For the text-containing cell, return its midpoint in (x, y) coordinate format. 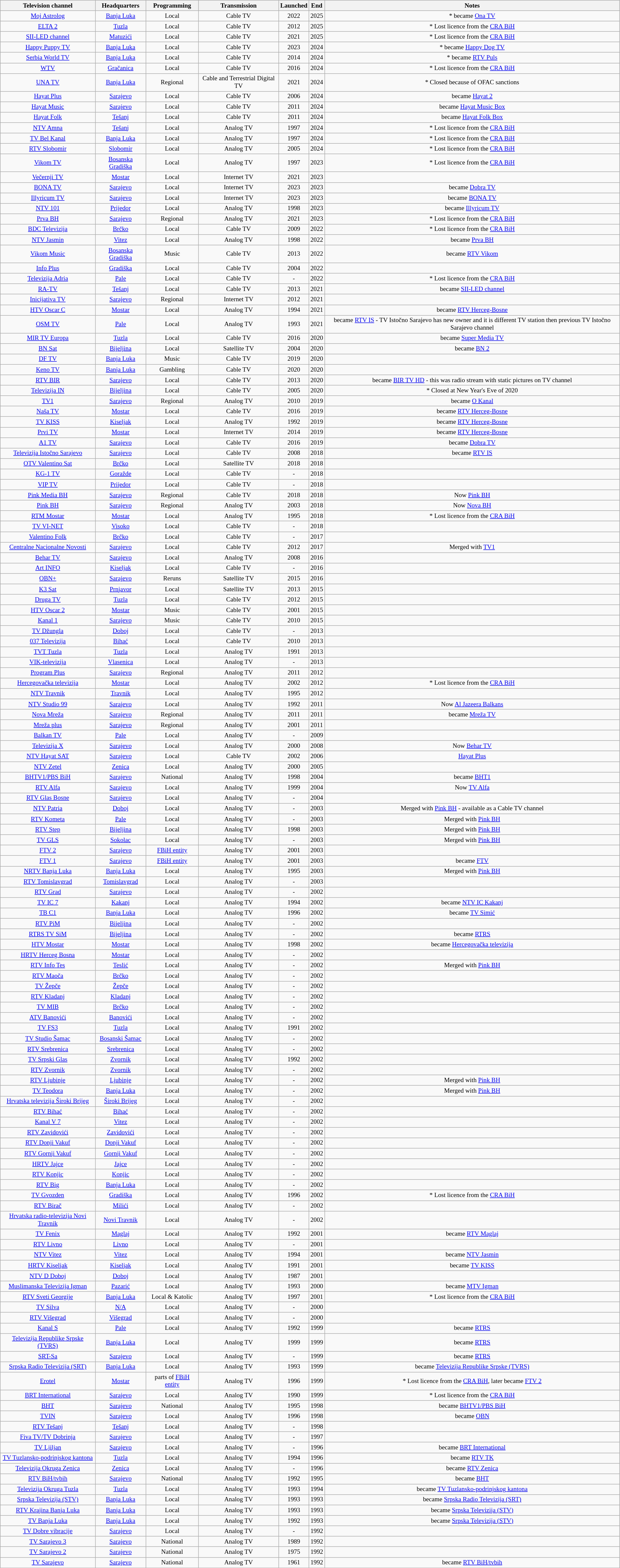
HTV Oscar C (48, 310)
Cable and Terrestrial Digital TV (238, 82)
HTV Mostar (48, 944)
KG-1 TV (48, 474)
NTV Vitez (48, 1255)
Tomislavgrad (120, 882)
Ljubinje (120, 1080)
Info Plus (48, 268)
became NTV Jasmin (472, 1255)
* Closed because of OFAC sanctions (472, 82)
Moj Astrolog (48, 16)
Gambling (172, 370)
OSM TV (48, 324)
became Televizija Republike Srpske (TVRS) (472, 1367)
NRTV Banja Luka (48, 871)
Televizija X (48, 746)
Now TV Alfa (472, 788)
Muslimanska Televizija Igman (48, 1286)
WTV (48, 68)
Milići (120, 1206)
TV Sarajevo (48, 1562)
Kladanj (120, 997)
RTM Mostar (48, 516)
Television channel (48, 6)
HRTV Herceg Bosna (48, 955)
Donji Vakuf (120, 1143)
ATV Banovići (48, 1018)
Program Plus (48, 673)
RTV Glas Bosne (48, 798)
Launched (294, 6)
Vlasenica (120, 662)
became Srpska Radio Televizija (SRT) (472, 1500)
RA-TV (48, 289)
TV IC 7 (48, 903)
became RTV Vikom (472, 254)
Srebrenica (120, 1049)
RTV Tešanj (48, 1427)
Kanal V 7 (48, 1122)
RTV Krajina Banja Luka (48, 1510)
became Hayat 2 (472, 96)
1975 (294, 1552)
TV Bel Kanal (48, 138)
became RTV Maglaj (472, 1234)
BHTV1/PBS BiH (48, 777)
Televizija Okruga Zenica (48, 1469)
Inicijativa TV (48, 300)
became Super Media TV (472, 338)
TV Tuzlansko-podrinjskog kantona (48, 1458)
TV Džungla (48, 631)
FTV 2 (48, 851)
RTV PiM (48, 924)
Srpska Radio Televizija (SRT) (48, 1367)
Žepče (120, 986)
TV VI-NET (48, 527)
1961 (294, 1562)
TV Gvozden (48, 1195)
became Hayat Folk Box (472, 117)
Art INFO (48, 568)
Televizija Istočno Sarajevo (48, 453)
Hercegovačka televizija (48, 683)
OBN+ (48, 579)
Now Pink BH (472, 495)
RTV Višegrad (48, 1318)
ELTA 2 (48, 26)
Televizija Okruga Tuzla (48, 1489)
NTV Hayat SAT (48, 756)
TV Dobre vibracije (48, 1531)
Travnik (120, 694)
RTV Zavidovići (48, 1133)
TV Žepče (48, 986)
RTV Kladanj (48, 997)
Local & Katolic (172, 1297)
Pink Media BH (48, 495)
TV Sarajevo 2 (48, 1552)
TVIN (48, 1416)
Happy Puppy TV (48, 47)
UNA TV (48, 82)
Široki Brijeg (120, 1101)
Vikom Music (48, 254)
TVT Tuzla (48, 652)
RTV BiH/tvbih (48, 1479)
Reruns (172, 579)
became RTV IS (472, 453)
VIK-televizija (48, 662)
1989 (294, 1542)
Prnjavor (120, 589)
Valentino Folk (48, 537)
TV Banja Luka (48, 1521)
NTV Travnik (48, 694)
Vikom TV (48, 163)
RTV Ljubinje (48, 1080)
RTV Big (48, 1185)
Pink BH (48, 505)
TV Studio Šamac (48, 1039)
RTV Bihać (48, 1112)
RTV BIR (48, 380)
Naša TV (48, 412)
Gornji Vakuf (120, 1153)
* became Happy Dog TV (472, 47)
TV Silva (48, 1307)
Keno TV (48, 370)
Serbia World TV (48, 58)
became MTV Igman (472, 1286)
became Hayat Music Box (472, 107)
Konjic (120, 1174)
Teslić (120, 966)
RTV Donji Vakuf (48, 1143)
Banovići (120, 1018)
RTRS TV SiM (48, 934)
RTV Birač (48, 1206)
RTV Slobomir (48, 149)
RTV Zvornik (48, 1070)
TV FS3 (48, 1028)
became BONA TV (472, 198)
OTV Valentino Sat (48, 464)
Srpska Televizija (STV) (48, 1500)
became BRT International (472, 1447)
Maglaj (120, 1234)
became TV Tuzlansko-podrinjskog kantona (472, 1489)
K3 Sat (48, 589)
Hayat Folk (48, 117)
A1 TV (48, 443)
Pazarić (120, 1286)
* became Ona TV (472, 16)
RTV Srebrenica (48, 1049)
RTV Gornji Vakuf (48, 1153)
became TV KISS (472, 1265)
MIR TV Europa (48, 338)
Balkan TV (48, 735)
HTV Oscar 2 (48, 610)
Slobomir (120, 149)
* Closed at New Year's Eve of 2020 (472, 390)
NTV Studio 99 (48, 704)
Bosanski Šamac (120, 1039)
Zavidovići (120, 1133)
NTV 101 (48, 208)
Jajce (120, 1164)
TV Teodora (48, 1091)
SII-LED channel (48, 37)
Transmission (238, 6)
became NTV IC Kakanj (472, 903)
became OBN (472, 1416)
Prvi TV (48, 432)
Prva BH (48, 219)
Sokolac (120, 840)
Matuzići (120, 37)
Televizija Adria (48, 278)
TV GLS (48, 840)
1987 (294, 1276)
Goražde (120, 474)
RTV Kometa (48, 819)
became FTV (472, 861)
Livno (120, 1245)
Fiva TV/TV Dobrinja (48, 1437)
NTV Patria (48, 809)
NTV Zetel (48, 767)
HRTV Jajce (48, 1164)
Novi Travnik (120, 1220)
1990 (294, 1395)
became BIR TV HD - this was radio stream with static pictures on TV channel (472, 380)
RTV Grad (48, 892)
FTV 1 (48, 861)
Hrvatska radio-televizija Novi Travnik (48, 1220)
TV MIB (48, 1007)
BN Sat (48, 349)
BRT International (48, 1395)
Behar TV (48, 558)
became Prva BH (472, 240)
Now Nova BH (472, 505)
TV Fenix (48, 1234)
became TV Simić (472, 913)
Kanal 1 (48, 620)
BHT (48, 1406)
RTV Konjic (48, 1174)
* became RTV Puls (472, 58)
* Lost licence from the CRA BiH, later became FTV 2 (472, 1381)
DF TV (48, 359)
RTV Maoča (48, 976)
became RTV BiH/tvbih (472, 1562)
N/A (120, 1307)
TV1 (48, 401)
NTV Amna (48, 128)
TV KISS (48, 422)
became BN 2 (472, 349)
became Mreža TV (472, 714)
became RTV TK (472, 1458)
became SII-LED channel (472, 289)
Merged with Pink BH - available as a Cable TV channel (472, 809)
Programming (172, 6)
became O Kanal (472, 401)
TV Sarajevo 3 (48, 1542)
became BHT1 (472, 777)
RTV Info Tes (48, 966)
NTV Jasmin (48, 240)
RTV Sveti Georgije (48, 1297)
Višegrad (120, 1318)
became RTV Zenica (472, 1469)
Hrvatska televizija Široki Brijeg (48, 1101)
BDC Televizija (48, 229)
parts of FBiH entity (172, 1381)
BONA TV (48, 188)
Merged with TV1 (472, 547)
Kakanj (120, 903)
Centralne Nacionalne Novosti (48, 547)
became BHTV1/PBS BiH (472, 1406)
RTV Step (48, 829)
became Hercegovačka televizija (472, 944)
VIP TV (48, 485)
RTV Tomislavgrad (48, 882)
Hayat Music (48, 107)
End (317, 6)
Druga TV (48, 600)
Večernji TV (48, 177)
Erotel (48, 1381)
Gračanica (120, 68)
Televizija IN (48, 390)
Kanal S (48, 1328)
became Illyricum TV (472, 208)
HRTV Kiseljak (48, 1265)
RTV Livno (48, 1245)
SRT-Sa (48, 1357)
Now Al Jazeera Balkans (472, 704)
Now Behar TV (472, 746)
NTV D Doboj (48, 1276)
TV Srpski Glas (48, 1059)
became BHT (472, 1479)
became RTV IS - TV Istočno Sarajevo has new owner and it is different TV station then previous TV Istočno Sarajevo channel (472, 324)
Nova Mreža (48, 714)
Visoko (120, 527)
Televizija Republike Srpske (TVRS) (48, 1342)
Mreža plus (48, 725)
RTV Alfa (48, 788)
Illyricum TV (48, 198)
Notes (472, 6)
037 Televizija (48, 641)
Headquarters (120, 6)
TB C1 (48, 913)
TV Ljiljan (48, 1447)
